Return (x, y) of the center of cell containing provided text 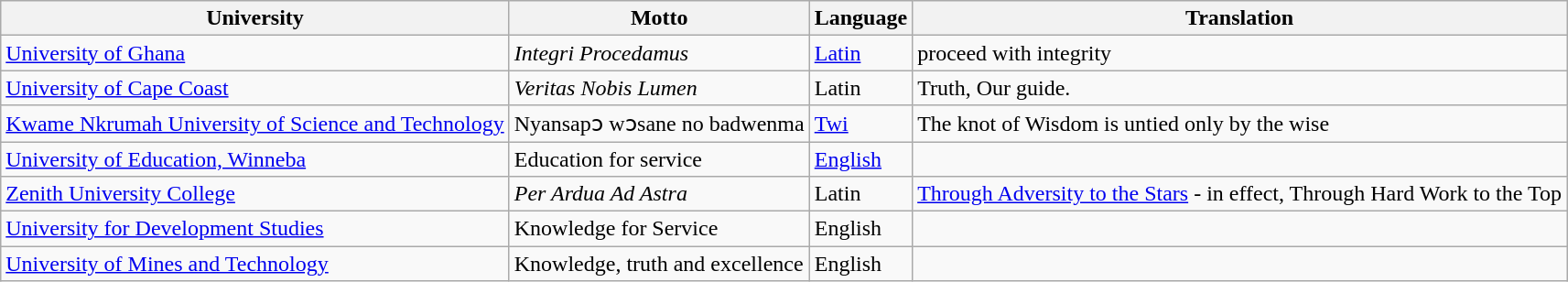
Integri Procedamus (659, 53)
Translation (1239, 18)
University of Mines and Technology (254, 264)
University of Cape Coast (254, 88)
Nyansapɔ wɔsane no badwenma (659, 124)
proceed with integrity (1239, 53)
Per Ardua Ad Astra (659, 194)
Motto (659, 18)
University of Education, Winneba (254, 158)
Knowledge for Service (659, 229)
University (254, 18)
Education for service (659, 158)
Twi (860, 124)
Through Adversity to the Stars - in effect, Through Hard Work to the Top (1239, 194)
The knot of Wisdom is untied only by the wise (1239, 124)
Language (860, 18)
Kwame Nkrumah University of Science and Technology (254, 124)
University for Development Studies (254, 229)
Knowledge, truth and excellence (659, 264)
Truth, Our guide. (1239, 88)
Veritas Nobis Lumen (659, 88)
Zenith University College (254, 194)
University of Ghana (254, 53)
